Provide the [x, y] coordinate of the cell's center where the given text is located.  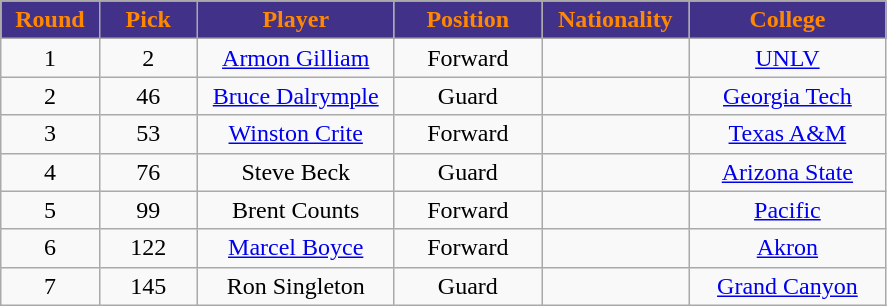
Bruce Dalrymple [296, 96]
Akron [788, 248]
Ron Singleton [296, 286]
Position [468, 20]
99 [148, 210]
Player [296, 20]
53 [148, 134]
Armon Gilliam [296, 58]
Texas A&M [788, 134]
3 [50, 134]
Round [50, 20]
Winston Crite [296, 134]
Pick [148, 20]
Steve Beck [296, 172]
5 [50, 210]
Brent Counts [296, 210]
UNLV [788, 58]
Arizona State [788, 172]
4 [50, 172]
Marcel Boyce [296, 248]
122 [148, 248]
76 [148, 172]
6 [50, 248]
Georgia Tech [788, 96]
1 [50, 58]
Nationality [616, 20]
46 [148, 96]
145 [148, 286]
Grand Canyon [788, 286]
7 [50, 286]
College [788, 20]
Pacific [788, 210]
